From the cell containing the given text, extract its center point as [X, Y] coordinate. 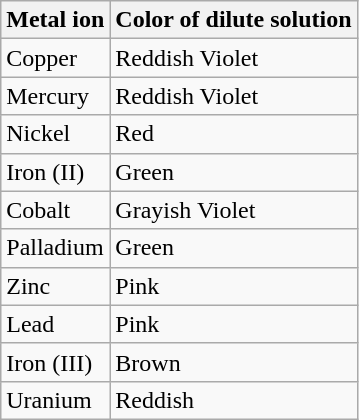
Cobalt [56, 210]
Metal ion [56, 20]
Copper [56, 58]
Zinc [56, 286]
Grayish Violet [234, 210]
Palladium [56, 248]
Brown [234, 362]
Reddish [234, 400]
Mercury [56, 96]
Iron (III) [56, 362]
Red [234, 134]
Uranium [56, 400]
Iron (II) [56, 172]
Color of dilute solution [234, 20]
Nickel [56, 134]
Lead [56, 324]
